From the cell containing the given text, extract its center point as [X, Y] coordinate. 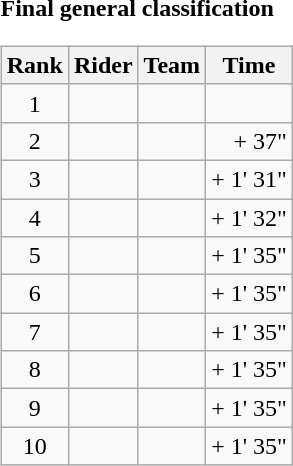
+ 37" [250, 141]
Time [250, 65]
10 [34, 446]
9 [34, 408]
Team [172, 65]
Rank [34, 65]
7 [34, 332]
4 [34, 217]
6 [34, 294]
8 [34, 370]
2 [34, 141]
+ 1' 32" [250, 217]
Rider [103, 65]
1 [34, 103]
+ 1' 31" [250, 179]
3 [34, 179]
5 [34, 256]
